Output the [x, y] coordinate of the center of the cell containing the given text.  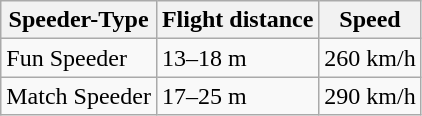
Speed [370, 20]
Flight distance [237, 20]
17–25 m [237, 96]
Speeder-Type [79, 20]
Fun Speeder [79, 58]
Match Speeder [79, 96]
290 km/h [370, 96]
260 km/h [370, 58]
13–18 m [237, 58]
